Output the [X, Y] coordinate of the center of the cell containing the given text.  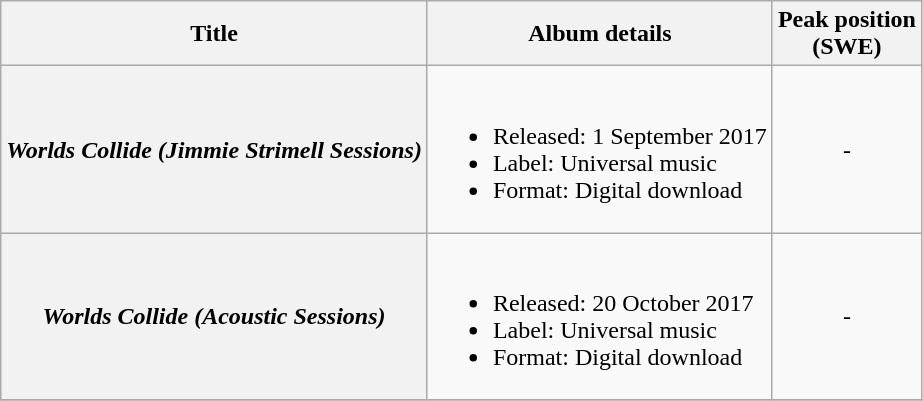
Released: 1 September 2017Label: Universal musicFormat: Digital download [600, 150]
Worlds Collide (Jimmie Strimell Sessions) [214, 150]
Title [214, 34]
Worlds Collide (Acoustic Sessions) [214, 316]
Released: 20 October 2017Label: Universal musicFormat: Digital download [600, 316]
Album details [600, 34]
Peak position (SWE) [846, 34]
